Scan for the cell matching the given text and deliver its [x, y] coordinate at center. 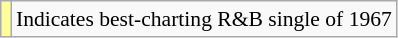
Indicates best-charting R&B single of 1967 [204, 19]
